Detect which cell encompasses the target text, then output its [X, Y] center coordinate. 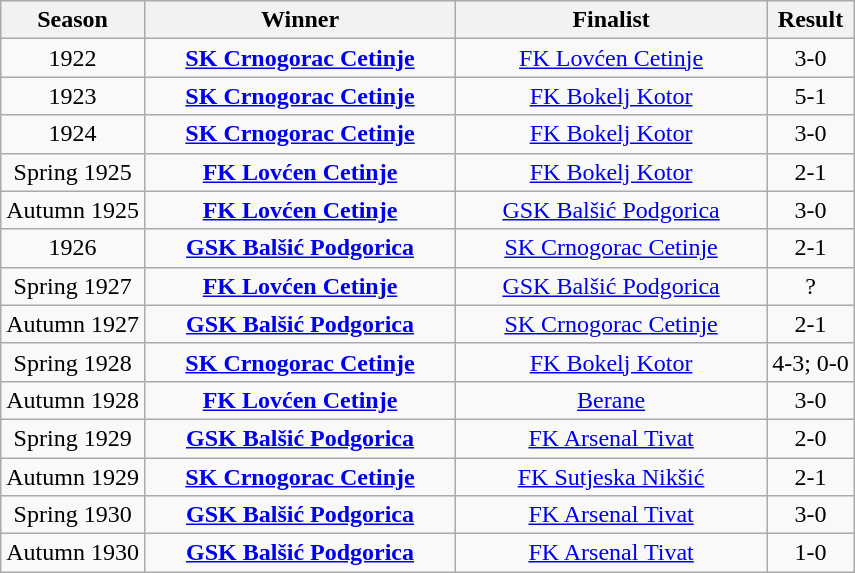
Winner [300, 20]
1924 [73, 134]
1926 [73, 248]
Autumn 1925 [73, 210]
Season [73, 20]
Autumn 1929 [73, 477]
Autumn 1927 [73, 324]
Autumn 1930 [73, 553]
FK Sutjeska Nikšić [612, 477]
2-0 [811, 438]
Berane [612, 400]
Result [811, 20]
1923 [73, 96]
1922 [73, 58]
1-0 [811, 553]
Spring 1928 [73, 362]
Spring 1929 [73, 438]
? [811, 286]
Spring 1927 [73, 286]
Spring 1930 [73, 515]
Finalist [612, 20]
Autumn 1928 [73, 400]
5-1 [811, 96]
Spring 1925 [73, 172]
4-3; 0-0 [811, 362]
